Capture the cell that displays the provided text and extract its [X, Y] central coordinate. 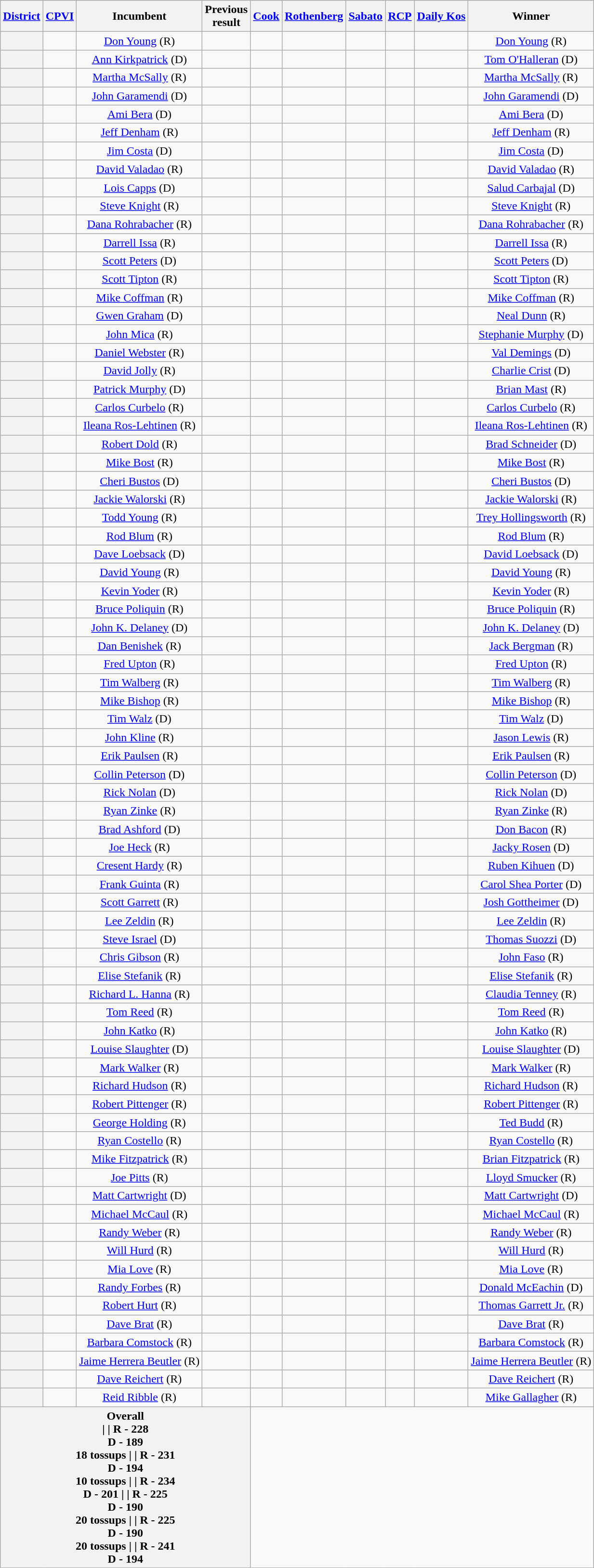
Cresent Hardy (R) [140, 866]
Stephanie Murphy (D) [531, 334]
Don Bacon (R) [531, 829]
CPVI [60, 16]
Jacky Rosen (D) [531, 848]
Lloyd Smucker (R) [531, 1177]
Winner [531, 16]
Rothenberg [314, 16]
Incumbent [140, 16]
John Faso (R) [531, 957]
David Loebsack (D) [531, 554]
Sabato [366, 16]
Daniel Webster (R) [140, 353]
Trey Hollingsworth (R) [531, 517]
Robert Dold (R) [140, 444]
Steve Israel (D) [140, 939]
Daily Kos [441, 16]
Mike Gallagher (R) [531, 1397]
Josh Gottheimer (D) [531, 902]
John Mica (R) [140, 334]
Donald McEachin (D) [531, 1287]
Ruben Kihuen (D) [531, 866]
Cook [266, 16]
RCP [400, 16]
Frank Guinta (R) [140, 884]
Previousresult [226, 16]
Dan Benishek (R) [140, 646]
District [22, 16]
Brian Mast (R) [531, 389]
David Jolly (R) [140, 371]
Robert Hurt (R) [140, 1306]
Todd Young (R) [140, 517]
John Kline (R) [140, 737]
Salud Carbajal (D) [531, 187]
George Holding (R) [140, 1123]
Brad Ashford (D) [140, 829]
Dave Loebsack (D) [140, 554]
Jason Lewis (R) [531, 737]
Charlie Crist (D) [531, 371]
Thomas Garrett Jr. (R) [531, 1306]
Lois Capps (D) [140, 187]
Patrick Murphy (D) [140, 389]
Gwen Graham (D) [140, 316]
Claudia Tenney (R) [531, 994]
Richard L. Hanna (R) [140, 994]
Mike Fitzpatrick (R) [140, 1159]
Randy Forbes (R) [140, 1287]
Joe Heck (R) [140, 848]
Brad Schneider (D) [531, 444]
Reid Ribble (R) [140, 1397]
Thomas Suozzi (D) [531, 939]
Chris Gibson (R) [140, 957]
Val Demings (D) [531, 353]
Jack Bergman (R) [531, 646]
Scott Garrett (R) [140, 902]
Tom O'Halleran (D) [531, 59]
Ted Budd (R) [531, 1123]
Carol Shea Porter (D) [531, 884]
Brian Fitzpatrick (R) [531, 1159]
Joe Pitts (R) [140, 1177]
Ann Kirkpatrick (D) [140, 59]
Neal Dunn (R) [531, 316]
